Detect which cell encompasses the target text, then output its (x, y) center coordinate. 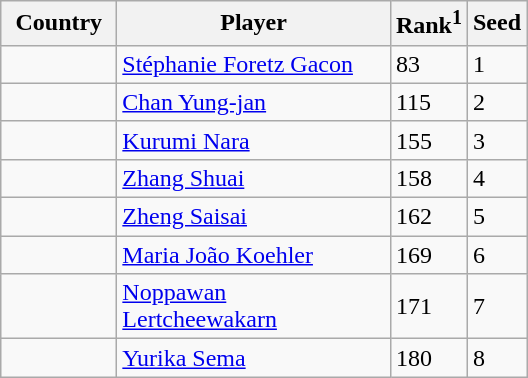
2 (496, 102)
115 (428, 102)
158 (428, 178)
155 (428, 140)
169 (428, 255)
Maria João Koehler (254, 255)
Seed (496, 24)
4 (496, 178)
8 (496, 358)
Noppawan Lertcheewakarn (254, 306)
Country (59, 24)
3 (496, 140)
7 (496, 306)
5 (496, 217)
Kurumi Nara (254, 140)
Zhang Shuai (254, 178)
1 (496, 64)
Rank1 (428, 24)
Yurika Sema (254, 358)
180 (428, 358)
Player (254, 24)
83 (428, 64)
6 (496, 255)
Zheng Saisai (254, 217)
Stéphanie Foretz Gacon (254, 64)
162 (428, 217)
Chan Yung-jan (254, 102)
171 (428, 306)
